Locate the cell with the specified text and output its (x, y) center coordinate. 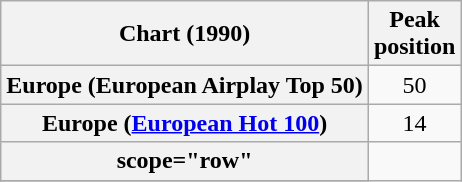
Peakposition (414, 34)
Europe (European Hot 100) (185, 123)
Europe (European Airplay Top 50) (185, 85)
Chart (1990) (185, 34)
14 (414, 123)
50 (414, 85)
scope="row" (185, 161)
